For the text-containing cell, return its midpoint in (X, Y) coordinate format. 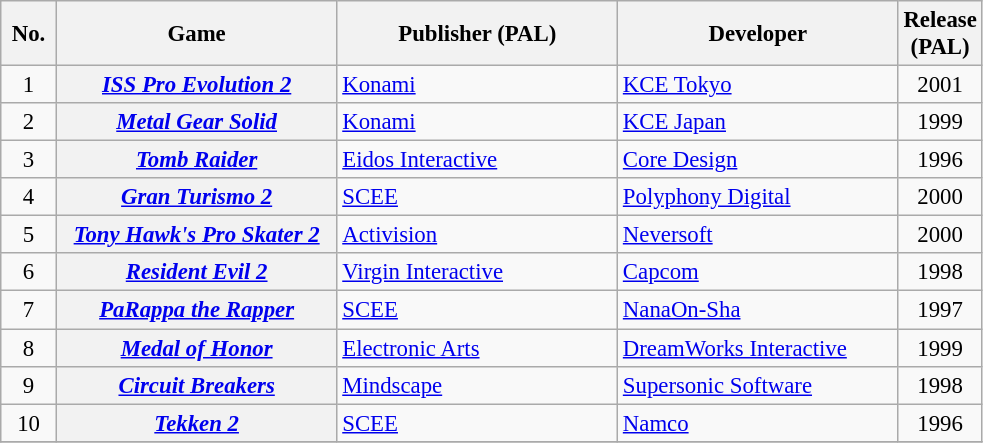
Namco (758, 423)
Metal Gear Solid (196, 122)
KCE Tokyo (758, 85)
NanaOn-Sha (758, 310)
Circuit Breakers (196, 385)
Release (PAL) (940, 34)
PaRappa the Rapper (196, 310)
Virgin Interactive (478, 273)
8 (29, 348)
Gran Turismo 2 (196, 197)
Tekken 2 (196, 423)
Tony Hawk's Pro Skater 2 (196, 235)
ISS Pro Evolution 2 (196, 85)
Capcom (758, 273)
10 (29, 423)
2 (29, 122)
3 (29, 160)
Medal of Honor (196, 348)
5 (29, 235)
4 (29, 197)
9 (29, 385)
Activision (478, 235)
2001 (940, 85)
Neversoft (758, 235)
Resident Evil 2 (196, 273)
Electronic Arts (478, 348)
Developer (758, 34)
Core Design (758, 160)
DreamWorks Interactive (758, 348)
Mindscape (478, 385)
1997 (940, 310)
Publisher (PAL) (478, 34)
6 (29, 273)
Polyphony Digital (758, 197)
Tomb Raider (196, 160)
1 (29, 85)
7 (29, 310)
Eidos Interactive (478, 160)
Supersonic Software (758, 385)
KCE Japan (758, 122)
Game (196, 34)
No. (29, 34)
